Search for the cell housing the specified text and yield its (x, y) center coordinate. 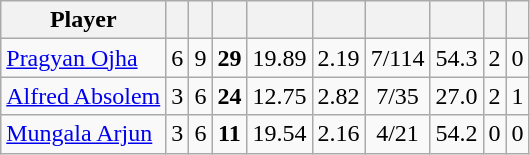
Pragyan Ojha (84, 58)
12.75 (280, 96)
27.0 (456, 96)
2.19 (338, 58)
7/35 (398, 96)
9 (200, 58)
Alfred Absolem (84, 96)
1 (518, 96)
11 (230, 134)
54.2 (456, 134)
7/114 (398, 58)
Player (84, 20)
Mungala Arjun (84, 134)
4/21 (398, 134)
2.16 (338, 134)
2.82 (338, 96)
29 (230, 58)
54.3 (456, 58)
24 (230, 96)
19.89 (280, 58)
19.54 (280, 134)
